Scan for the cell matching the given text and deliver its [X, Y] coordinate at center. 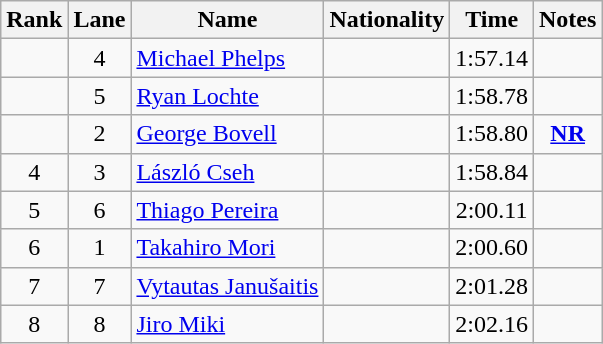
Lane [100, 20]
Michael Phelps [228, 58]
2 [100, 134]
2:00.11 [492, 210]
1:58.80 [492, 134]
3 [100, 172]
2:00.60 [492, 248]
Thiago Pereira [228, 210]
Takahiro Mori [228, 248]
Rank [34, 20]
George Bovell [228, 134]
1 [100, 248]
Jiro Miki [228, 324]
1:57.14 [492, 58]
Time [492, 20]
NR [567, 134]
Notes [567, 20]
Nationality [387, 20]
1:58.84 [492, 172]
2:01.28 [492, 286]
2:02.16 [492, 324]
Vytautas Janušaitis [228, 286]
Ryan Lochte [228, 96]
László Cseh [228, 172]
Name [228, 20]
1:58.78 [492, 96]
